Capture the cell that displays the provided text and extract its [X, Y] central coordinate. 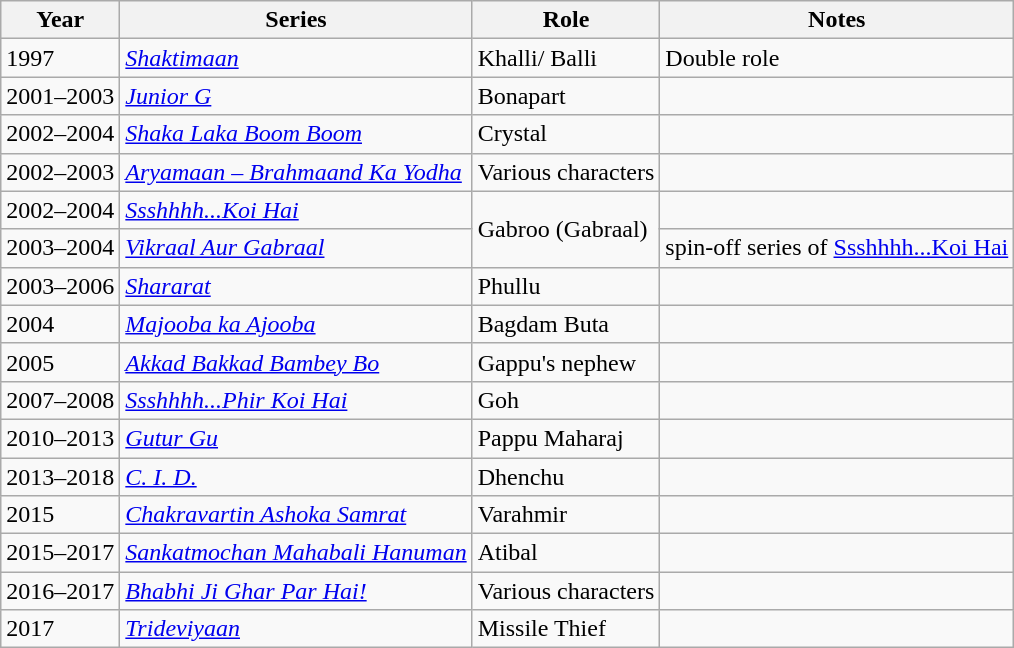
Pappu Maharaj [566, 438]
Shararat [296, 286]
Trideviyaan [296, 629]
Missile Thief [566, 629]
Sankatmochan Mahabali Hanuman [296, 553]
Gabroo (Gabraal) [566, 229]
Bhabhi Ji Ghar Par Hai! [296, 591]
C. I. D. [296, 477]
2001–2003 [60, 96]
Double role [837, 58]
Notes [837, 20]
2007–2008 [60, 400]
Goh [566, 400]
Chakravartin Ashoka Samrat [296, 515]
Aryamaan – Brahmaand Ka Yodha [296, 172]
Phullu [566, 286]
Year [60, 20]
2004 [60, 324]
Ssshhhh...Phir Koi Hai [296, 400]
2003–2004 [60, 248]
Varahmir [566, 515]
2017 [60, 629]
Role [566, 20]
Crystal [566, 134]
Khalli/ Balli [566, 58]
Ssshhhh...Koi Hai [296, 210]
2015–2017 [60, 553]
2013–2018 [60, 477]
Series [296, 20]
Shaktimaan [296, 58]
2015 [60, 515]
1997 [60, 58]
Vikraal Aur Gabraal [296, 248]
Junior G [296, 96]
Akkad Bakkad Bambey Bo [296, 362]
Gutur Gu [296, 438]
2005 [60, 362]
2002–2003 [60, 172]
Gappu's nephew [566, 362]
Dhenchu [566, 477]
Bagdam Buta [566, 324]
Shaka Laka Boom Boom [296, 134]
2003–2006 [60, 286]
2016–2017 [60, 591]
Bonapart [566, 96]
Majooba ka Ajooba [296, 324]
spin-off series of Ssshhhh...Koi Hai [837, 248]
2010–2013 [60, 438]
Atibal [566, 553]
